Find where the given text appears and provide that cell's center as [x, y] coordinate. 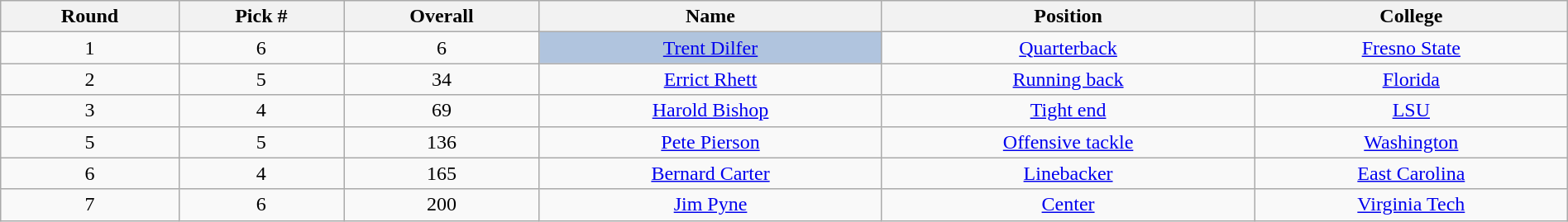
Position [1068, 17]
200 [442, 205]
7 [89, 205]
34 [442, 79]
3 [89, 111]
Bernard Carter [710, 173]
Name [710, 17]
Center [1068, 205]
LSU [1411, 111]
Linebacker [1068, 173]
Quarterback [1068, 48]
Trent Dilfer [710, 48]
Harold Bishop [710, 111]
Jim Pyne [710, 205]
Fresno State [1411, 48]
1 [89, 48]
Pick # [261, 17]
Florida [1411, 79]
Pete Pierson [710, 142]
Round [89, 17]
136 [442, 142]
Running back [1068, 79]
College [1411, 17]
2 [89, 79]
165 [442, 173]
Virginia Tech [1411, 205]
East Carolina [1411, 173]
Tight end [1068, 111]
Washington [1411, 142]
Errict Rhett [710, 79]
Offensive tackle [1068, 142]
Overall [442, 17]
69 [442, 111]
